Determine the [X, Y] coordinate at the center of the cell enclosing the given text.  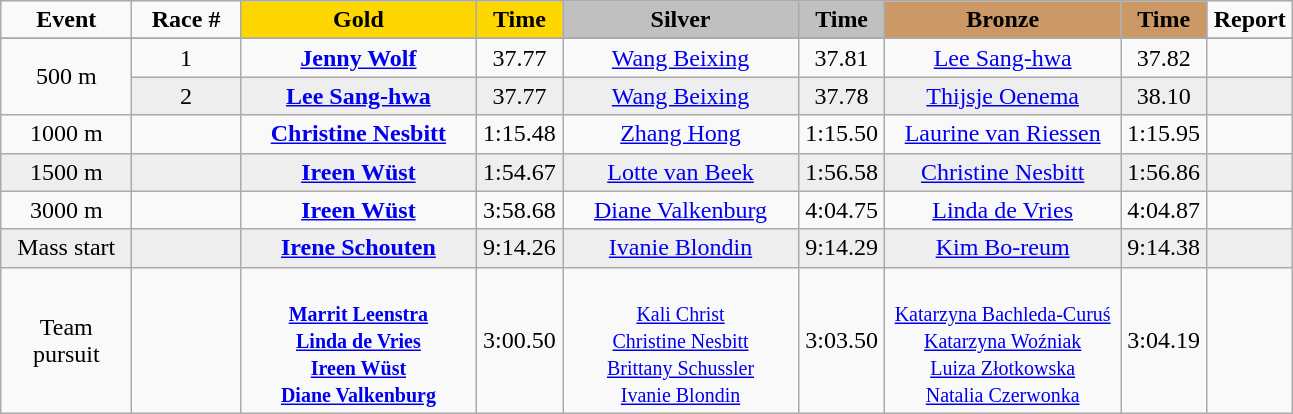
1:15.48 [519, 134]
1:54.67 [519, 172]
37.81 [842, 58]
9:14.38 [1164, 248]
Irene Schouten [358, 248]
1 [186, 58]
Mass start [66, 248]
4:04.87 [1164, 210]
3:04.19 [1164, 340]
Ivanie Blondin [680, 248]
9:14.26 [519, 248]
Katarzyna Bachleda-CuruśKatarzyna WoźniakLuiza ZłotkowskaNatalia Czerwonka [1003, 340]
3000 m [66, 210]
1:15.95 [1164, 134]
3:58.68 [519, 210]
Zhang Hong [680, 134]
Kali ChristChristine NesbittBrittany SchusslerIvanie Blondin [680, 340]
1:56.86 [1164, 172]
Report [1250, 20]
Event [66, 20]
9:14.29 [842, 248]
Laurine van Riessen [1003, 134]
Marrit LeenstraLinda de VriesIreen WüstDiane Valkenburg [358, 340]
37.82 [1164, 58]
Team pursuit [66, 340]
1500 m [66, 172]
37.78 [842, 96]
Race # [186, 20]
Gold [358, 20]
Linda de Vries [1003, 210]
1:15.50 [842, 134]
Bronze [1003, 20]
Kim Bo-reum [1003, 248]
3:00.50 [519, 340]
Lotte van Beek [680, 172]
1000 m [66, 134]
1:56.58 [842, 172]
3:03.50 [842, 340]
2 [186, 96]
Jenny Wolf [358, 58]
38.10 [1164, 96]
Diane Valkenburg [680, 210]
4:04.75 [842, 210]
Thijsje Oenema [1003, 96]
500 m [66, 77]
Silver [680, 20]
